Provide the (x, y) coordinate of the cell's center where the given text is located.  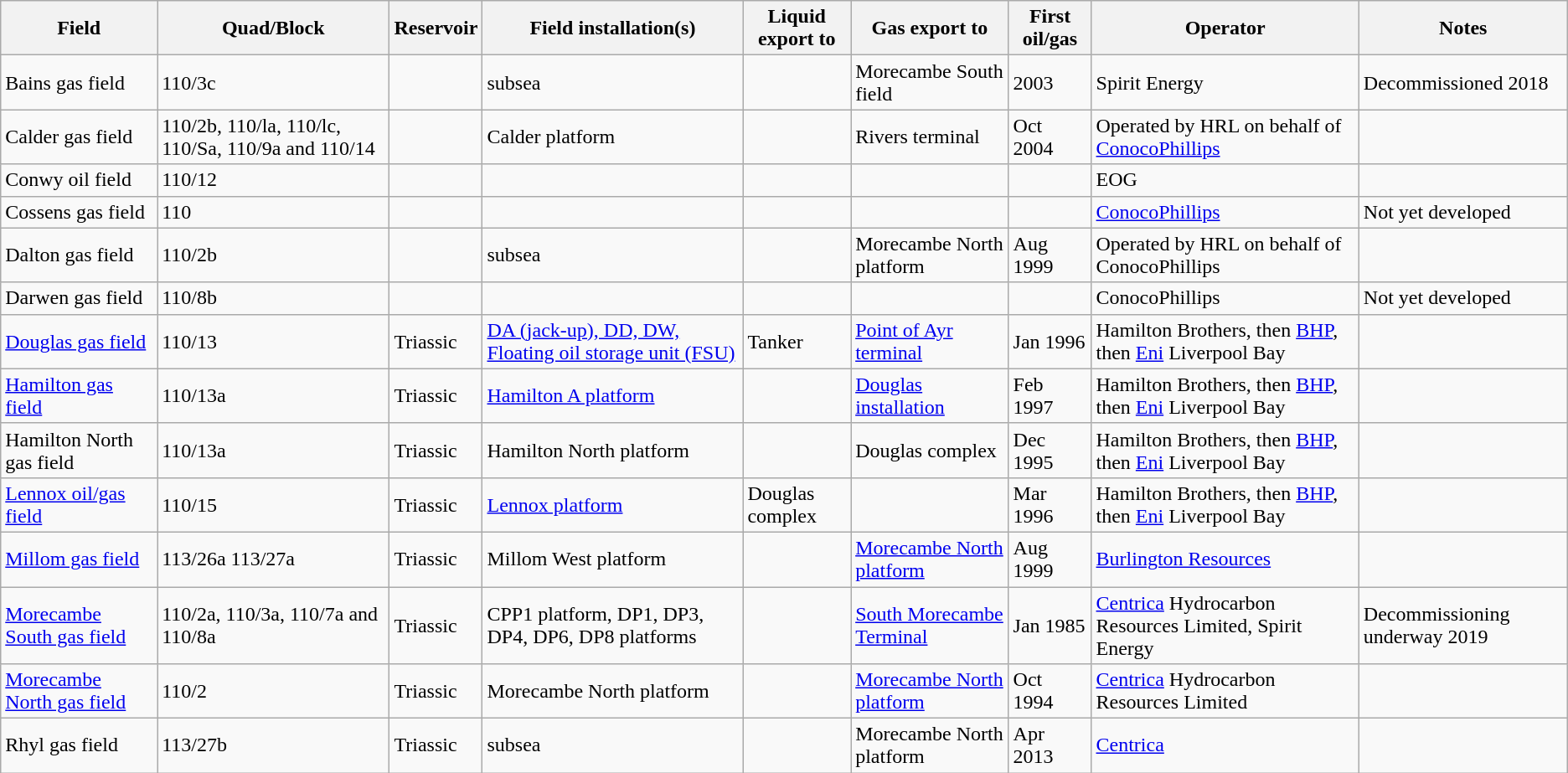
Gas export to (930, 28)
Morecambe North gas field (79, 692)
Morecambe South field (930, 82)
Darwen gas field (79, 298)
Lennox platform (613, 504)
Rivers terminal (930, 137)
EOG (1225, 180)
110/12 (273, 180)
Douglas installation (930, 395)
Operator (1225, 28)
Millom West platform (613, 559)
Millom gas field (79, 559)
Field installation(s) (613, 28)
110/15 (273, 504)
Spirit Energy (1225, 82)
Calder gas field (79, 137)
Reservoir (436, 28)
Burlington Resources (1225, 559)
Jan 1996 (1050, 342)
Mar 1996 (1050, 504)
Hamilton North gas field (79, 451)
First oil/gas (1050, 28)
Dec 1995 (1050, 451)
Notes (1462, 28)
Dalton gas field (79, 255)
Feb 1997 (1050, 395)
Hamilton North platform (613, 451)
Jan 1985 (1050, 625)
Centrica Hydrocarbon Resources Limited (1225, 692)
110 (273, 212)
110/2a, 110/3a, 110/7a and 110/8a (273, 625)
Tanker (797, 342)
Centrica (1225, 745)
110/2b, 110/la, 110/lc, 110/Sa, 110/9a and 110/14 (273, 137)
Quad/Block (273, 28)
Decommissioning underway 2019 (1462, 625)
Morecambe South gas field (79, 625)
South Morecambe Terminal (930, 625)
110/8b (273, 298)
110/3c (273, 82)
Hamilton gas field (79, 395)
Conwy oil field (79, 180)
Apr 2013 (1050, 745)
110/13 (273, 342)
Field (79, 28)
CPP1 platform, DP1, DP3, DP4, DP6, DP8 platforms (613, 625)
Oct 2004 (1050, 137)
Rhyl gas field (79, 745)
2003 (1050, 82)
Bains gas field (79, 82)
Point of Ayr terminal (930, 342)
Centrica Hydrocarbon Resources Limited, Spirit Energy (1225, 625)
113/27b (273, 745)
Lennox oil/gas field (79, 504)
Liquid export to (797, 28)
113/26a 113/27a (273, 559)
Cossens gas field (79, 212)
DA (jack-up), DD, DW, Floating oil storage unit (FSU) (613, 342)
Hamilton A platform (613, 395)
110/2 (273, 692)
Douglas gas field (79, 342)
Oct 1994 (1050, 692)
Decommissioned 2018 (1462, 82)
Calder platform (613, 137)
110/2b (273, 255)
